Search for the cell housing the specified text and yield its (X, Y) center coordinate. 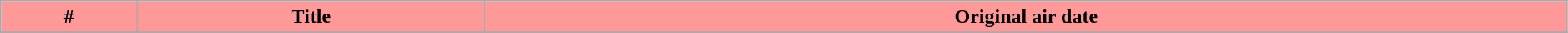
Original air date (1026, 17)
Title (311, 17)
# (69, 17)
